Extract the (x, y) coordinate from the center of the cell holding the provided text.  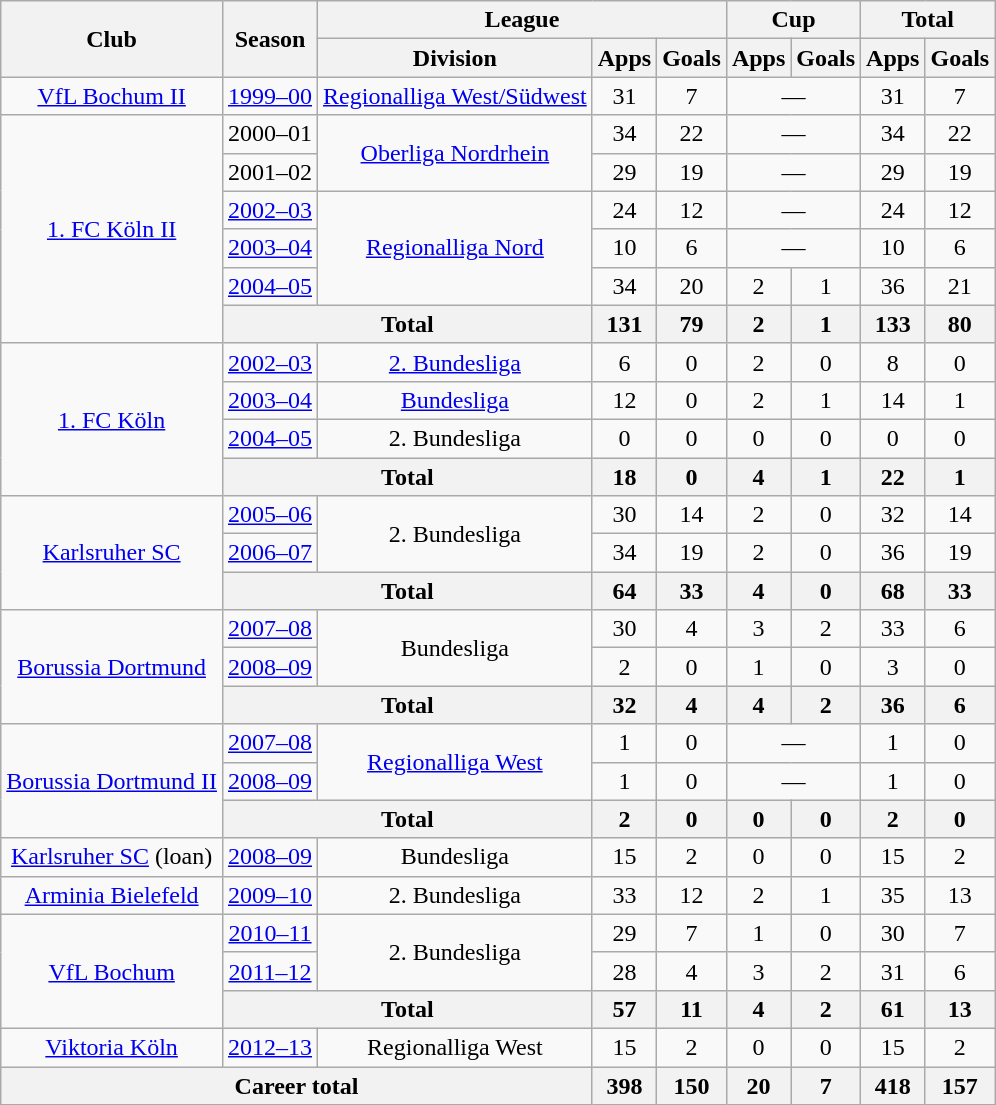
133 (893, 324)
League (522, 20)
2011–12 (270, 971)
VfL Bochum (112, 971)
11 (692, 1009)
Club (112, 39)
80 (960, 324)
Season (270, 39)
18 (624, 477)
79 (692, 324)
Viktoria Köln (112, 1047)
VfL Bochum II (112, 96)
Borussia Dortmund II (112, 781)
35 (893, 895)
Division (456, 58)
Cup (793, 20)
57 (624, 1009)
Career total (296, 1085)
418 (893, 1085)
68 (893, 591)
21 (960, 286)
2000–01 (270, 134)
8 (893, 362)
2012–13 (270, 1047)
398 (624, 1085)
1. FC Köln (112, 419)
2010–11 (270, 933)
2006–07 (270, 553)
Regionalliga Nord (456, 248)
Karlsruher SC (loan) (112, 857)
131 (624, 324)
Regionalliga West/Südwest (456, 96)
1999–00 (270, 96)
Karlsruher SC (112, 553)
28 (624, 971)
2001–02 (270, 172)
2009–10 (270, 895)
Oberliga Nordrhein (456, 153)
61 (893, 1009)
1. FC Köln II (112, 229)
64 (624, 591)
Arminia Bielefeld (112, 895)
150 (692, 1085)
157 (960, 1085)
2005–06 (270, 515)
Borussia Dortmund (112, 667)
